Provide the (X, Y) coordinate of the cell's center where the given text is located.  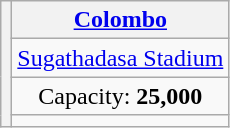
Colombo (120, 20)
Capacity: 25,000 (120, 96)
Sugathadasa Stadium (120, 58)
